Scan for the cell matching the given text and deliver its [X, Y] coordinate at center. 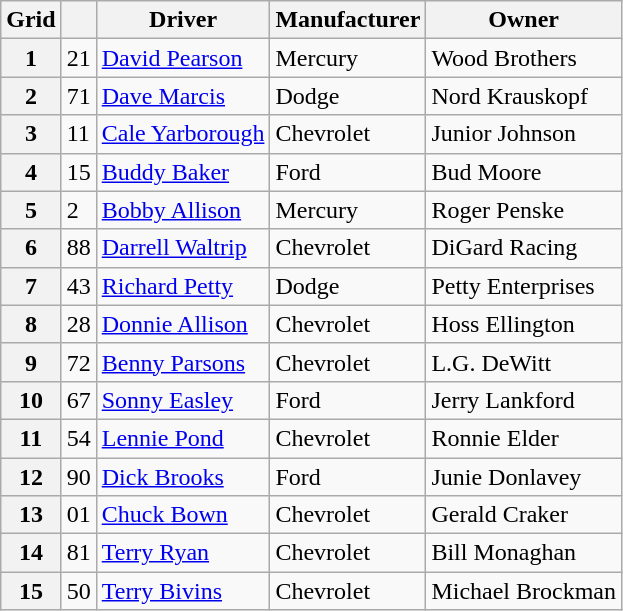
Donnie Allison [183, 324]
Michael Brockman [524, 591]
6 [31, 248]
01 [78, 515]
Wood Brothers [524, 58]
Manufacturer [348, 20]
50 [78, 591]
Gerald Craker [524, 515]
Ronnie Elder [524, 438]
Sonny Easley [183, 400]
Bill Monaghan [524, 553]
54 [78, 438]
43 [78, 286]
1 [31, 58]
67 [78, 400]
Dave Marcis [183, 96]
Driver [183, 20]
Bud Moore [524, 172]
5 [31, 210]
Chuck Bown [183, 515]
Bobby Allison [183, 210]
28 [78, 324]
Junie Donlavey [524, 477]
David Pearson [183, 58]
21 [78, 58]
Lennie Pond [183, 438]
10 [31, 400]
Nord Krauskopf [524, 96]
Richard Petty [183, 286]
81 [78, 553]
Terry Ryan [183, 553]
Darrell Waltrip [183, 248]
13 [31, 515]
L.G. DeWitt [524, 362]
3 [31, 134]
Jerry Lankford [524, 400]
72 [78, 362]
Petty Enterprises [524, 286]
Terry Bivins [183, 591]
90 [78, 477]
Roger Penske [524, 210]
12 [31, 477]
DiGard Racing [524, 248]
Dick Brooks [183, 477]
Cale Yarborough [183, 134]
4 [31, 172]
9 [31, 362]
Hoss Ellington [524, 324]
Owner [524, 20]
Junior Johnson [524, 134]
Grid [31, 20]
8 [31, 324]
88 [78, 248]
Buddy Baker [183, 172]
14 [31, 553]
71 [78, 96]
Benny Parsons [183, 362]
7 [31, 286]
